Capture the cell that displays the provided text and extract its (x, y) central coordinate. 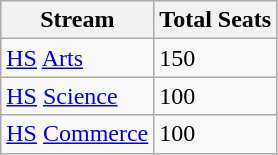
HS Commerce (78, 134)
HS Science (78, 96)
150 (216, 58)
Total Seats (216, 20)
Stream (78, 20)
HS Arts (78, 58)
